From the cell containing the given text, extract its center point as (x, y) coordinate. 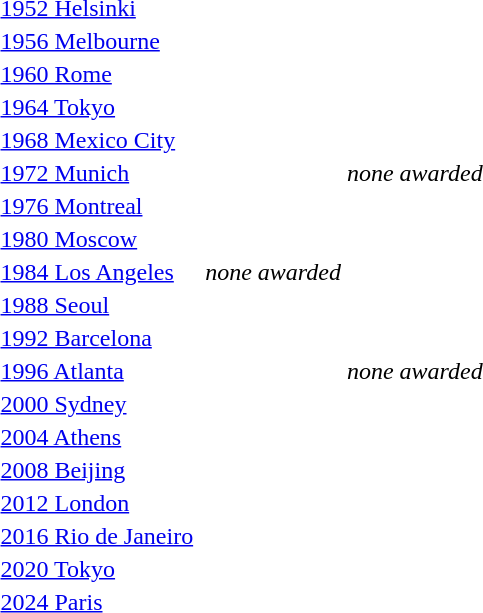
none awarded (274, 272)
